Provide the [x, y] coordinate of the cell's center where the given text is located.  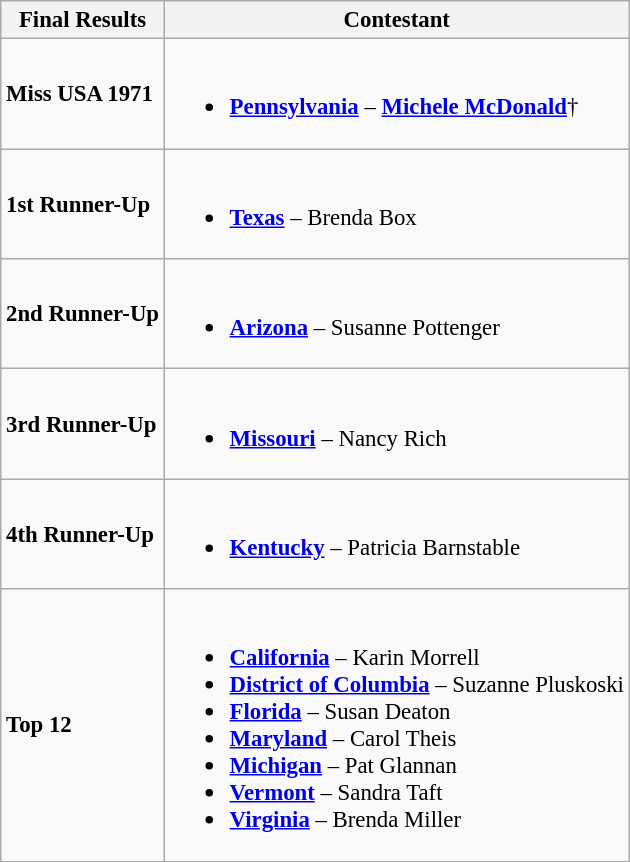
3rd Runner-Up [83, 424]
Pennsylvania – Michele McDonald† [396, 94]
Missouri – Nancy Rich [396, 424]
Miss USA 1971 [83, 94]
Arizona – Susanne Pottenger [396, 314]
2nd Runner-Up [83, 314]
4th Runner-Up [83, 534]
Contestant [396, 20]
Texas – Brenda Box [396, 204]
1st Runner-Up [83, 204]
Final Results [83, 20]
Kentucky – Patricia Barnstable [396, 534]
Top 12 [83, 725]
